Search for the cell housing the specified text and yield its [X, Y] center coordinate. 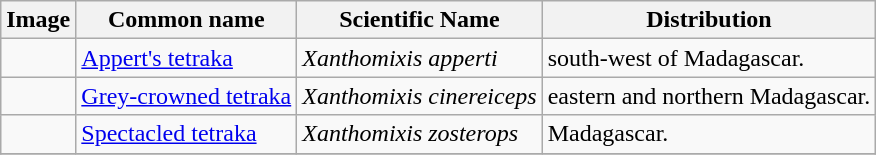
Xanthomixis zosterops [420, 134]
Xanthomixis cinereiceps [420, 96]
Grey-crowned tetraka [186, 96]
Madagascar. [709, 134]
Image [38, 20]
south-west of Madagascar. [709, 58]
Xanthomixis apperti [420, 58]
Spectacled tetraka [186, 134]
Appert's tetraka [186, 58]
eastern and northern Madagascar. [709, 96]
Distribution [709, 20]
Scientific Name [420, 20]
Common name [186, 20]
